From the cell containing the given text, extract its center point as (X, Y) coordinate. 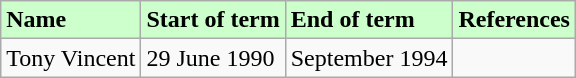
End of term (369, 20)
References (514, 20)
Name (71, 20)
September 1994 (369, 58)
Tony Vincent (71, 58)
Start of term (213, 20)
29 June 1990 (213, 58)
